Determine the [x, y] coordinate at the center of the cell enclosing the given text.  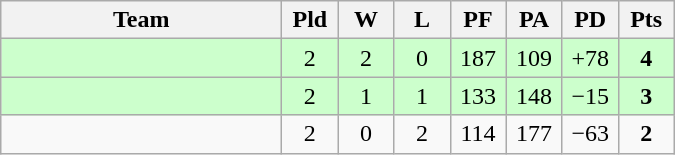
Pts [646, 20]
3 [646, 96]
133 [478, 96]
W [366, 20]
L [422, 20]
PD [590, 20]
109 [534, 58]
Pld [310, 20]
177 [534, 134]
−15 [590, 96]
PA [534, 20]
4 [646, 58]
−63 [590, 134]
114 [478, 134]
Team [142, 20]
148 [534, 96]
+78 [590, 58]
187 [478, 58]
PF [478, 20]
